Scan for the cell matching the given text and deliver its [x, y] coordinate at center. 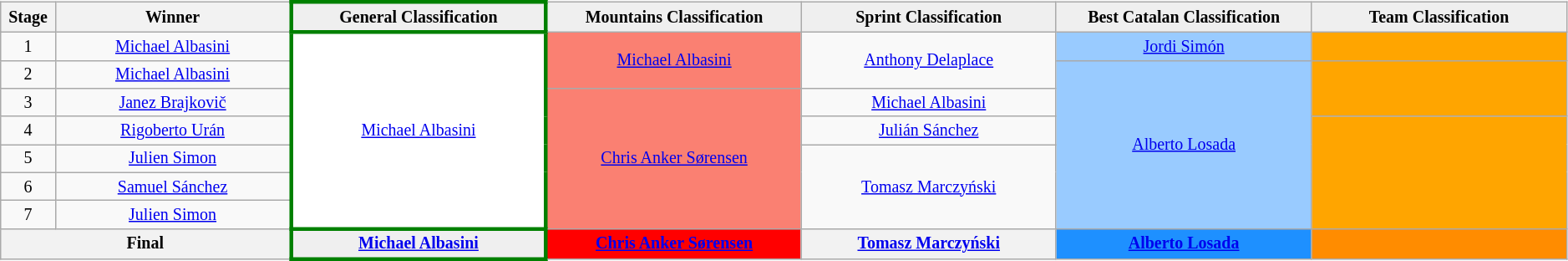
Rigoberto Urán [173, 130]
Samuel Sánchez [173, 186]
3 [28, 102]
4 [28, 130]
Stage [28, 18]
Jordi Simón [1183, 47]
7 [28, 214]
General Classification [418, 18]
Janez Brajkovič [173, 102]
Winner [173, 18]
Sprint Classification [929, 18]
Mountains Classification [673, 18]
5 [28, 159]
Best Catalan Classification [1183, 18]
2 [28, 75]
6 [28, 186]
Anthony Delaplace [929, 60]
1 [28, 47]
Julián Sánchez [929, 130]
Final [146, 243]
Team Classification [1439, 18]
